Pinpoint the cell where the given text exists, returning its [X, Y] midpoint coordinate. 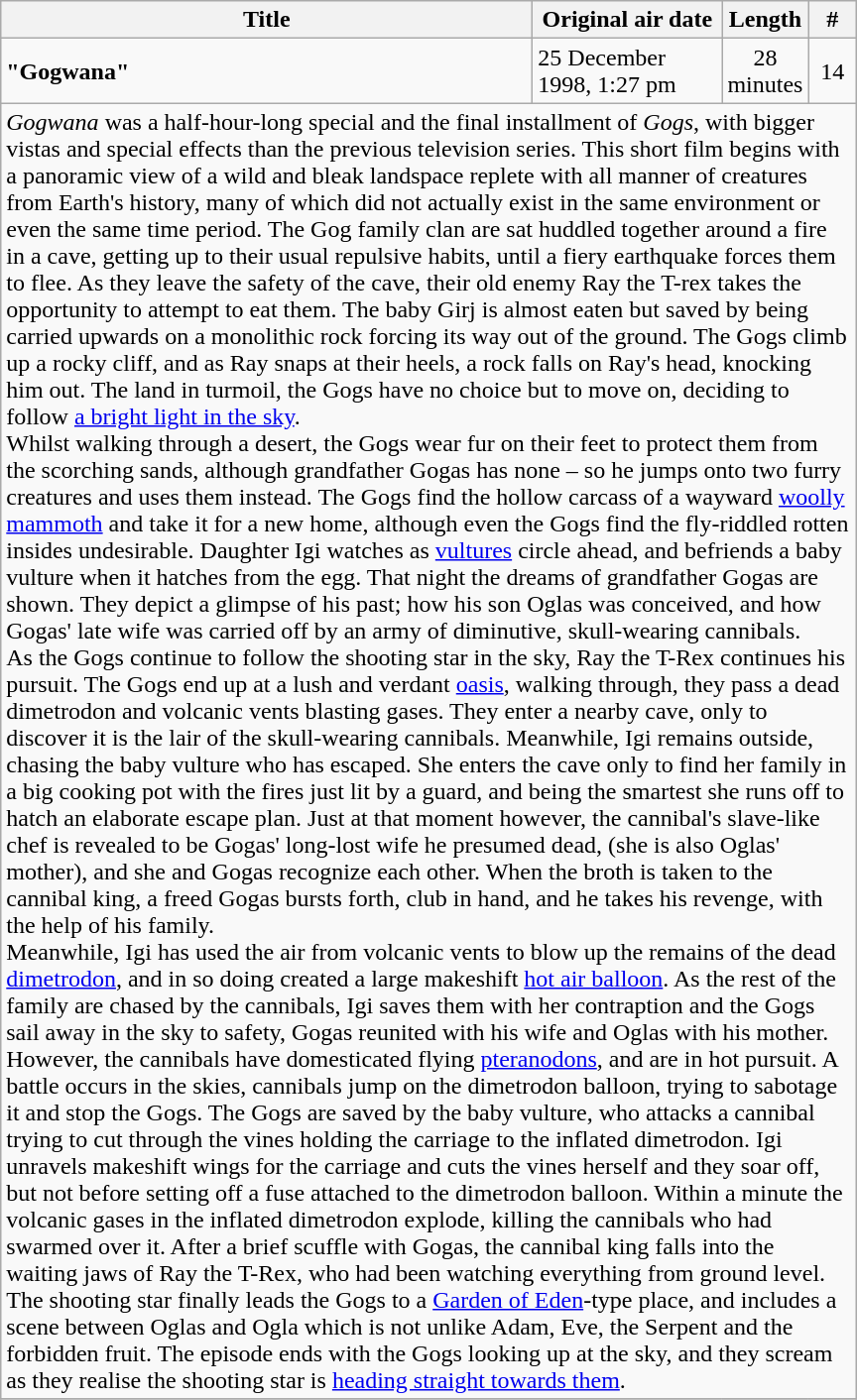
28 minutes [766, 71]
14 [833, 71]
Length [766, 20]
25 December 1998, 1:27 pm [627, 71]
Title [267, 20]
Original air date [627, 20]
"Gogwana" [267, 71]
# [833, 20]
